For the text-containing cell, return its midpoint in (x, y) coordinate format. 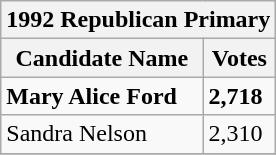
Mary Alice Ford (102, 96)
Candidate Name (102, 58)
1992 Republican Primary (138, 20)
Sandra Nelson (102, 134)
2,310 (240, 134)
2,718 (240, 96)
Votes (240, 58)
